Detect which cell encompasses the target text, then output its [X, Y] center coordinate. 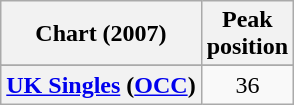
Chart (2007) [101, 34]
Peakposition [247, 34]
36 [247, 85]
UK Singles (OCC) [101, 85]
